Return [x, y] of the center of cell containing provided text 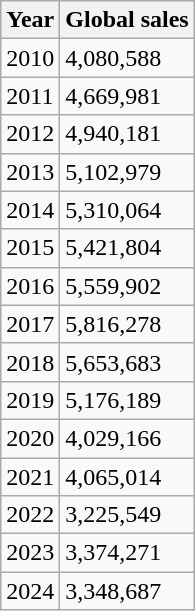
2024 [30, 591]
4,940,181 [127, 134]
5,176,189 [127, 400]
5,421,804 [127, 248]
2016 [30, 286]
4,669,981 [127, 96]
3,374,271 [127, 553]
5,310,064 [127, 210]
2023 [30, 553]
5,816,278 [127, 324]
2020 [30, 438]
5,559,902 [127, 286]
4,080,588 [127, 58]
2022 [30, 515]
2010 [30, 58]
2015 [30, 248]
2011 [30, 96]
2017 [30, 324]
3,225,549 [127, 515]
2019 [30, 400]
3,348,687 [127, 591]
Global sales [127, 20]
Year [30, 20]
2012 [30, 134]
4,029,166 [127, 438]
2014 [30, 210]
4,065,014 [127, 477]
5,653,683 [127, 362]
2021 [30, 477]
2013 [30, 172]
2018 [30, 362]
5,102,979 [127, 172]
